Detect which cell encompasses the target text, then output its [X, Y] center coordinate. 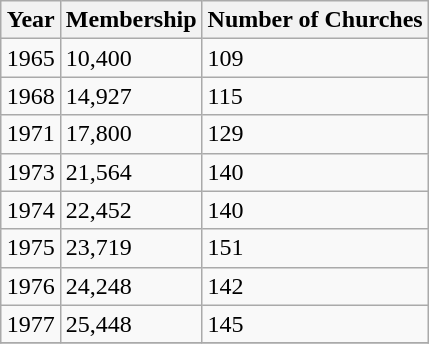
21,564 [131, 172]
Number of Churches [315, 20]
142 [315, 286]
145 [315, 324]
1976 [30, 286]
109 [315, 58]
17,800 [131, 134]
23,719 [131, 248]
129 [315, 134]
1975 [30, 248]
24,248 [131, 286]
1973 [30, 172]
1965 [30, 58]
22,452 [131, 210]
1977 [30, 324]
Year [30, 20]
1971 [30, 134]
1968 [30, 96]
10,400 [131, 58]
Membership [131, 20]
25,448 [131, 324]
14,927 [131, 96]
151 [315, 248]
1974 [30, 210]
115 [315, 96]
